Determine the [x, y] coordinate at the center of the cell enclosing the given text.  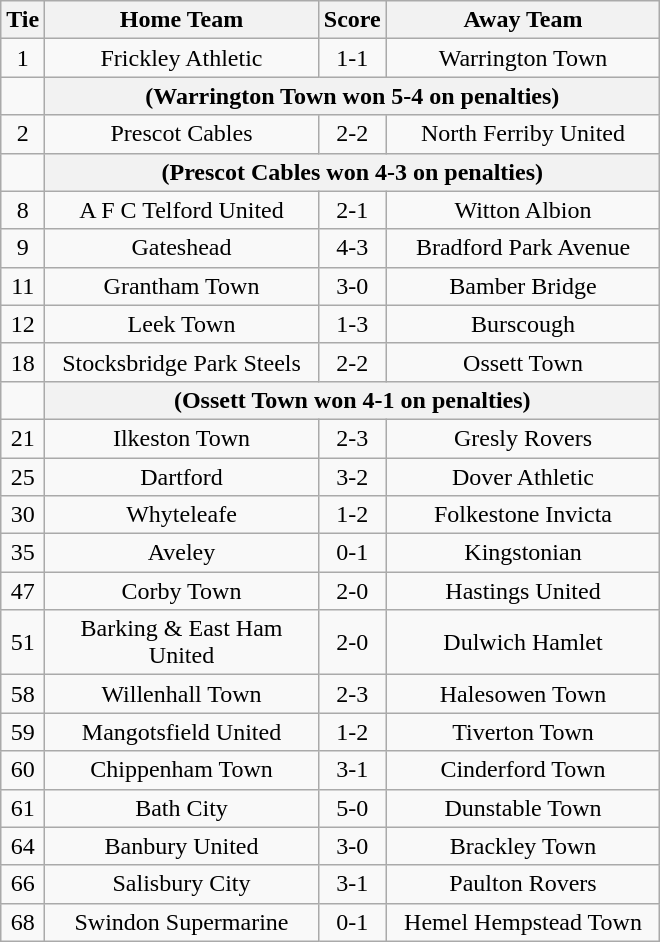
A F C Telford United [182, 210]
5-0 [352, 808]
Bamber Bridge [523, 286]
Frickley Athletic [182, 58]
Chippenham Town [182, 770]
Warrington Town [523, 58]
3-2 [352, 477]
Score [352, 20]
1 [23, 58]
Gateshead [182, 248]
66 [23, 884]
60 [23, 770]
(Ossett Town won 4-1 on penalties) [352, 400]
Hastings United [523, 591]
8 [23, 210]
2-1 [352, 210]
64 [23, 846]
North Ferriby United [523, 134]
Mangotsfield United [182, 732]
Tie [23, 20]
Swindon Supermarine [182, 922]
Dover Athletic [523, 477]
(Prescot Cables won 4-3 on penalties) [352, 172]
21 [23, 438]
Folkestone Invicta [523, 515]
11 [23, 286]
Bradford Park Avenue [523, 248]
Kingstonian [523, 553]
Paulton Rovers [523, 884]
35 [23, 553]
Stocksbridge Park Steels [182, 362]
1-1 [352, 58]
Aveley [182, 553]
Burscough [523, 324]
Barking & East Ham United [182, 642]
Brackley Town [523, 846]
59 [23, 732]
Dartford [182, 477]
68 [23, 922]
Away Team [523, 20]
Dulwich Hamlet [523, 642]
Ossett Town [523, 362]
Halesowen Town [523, 694]
Banbury United [182, 846]
47 [23, 591]
Willenhall Town [182, 694]
Home Team [182, 20]
Gresly Rovers [523, 438]
Dunstable Town [523, 808]
12 [23, 324]
2 [23, 134]
58 [23, 694]
Prescot Cables [182, 134]
1-3 [352, 324]
18 [23, 362]
25 [23, 477]
30 [23, 515]
9 [23, 248]
Leek Town [182, 324]
Hemel Hempstead Town [523, 922]
Ilkeston Town [182, 438]
Salisbury City [182, 884]
Grantham Town [182, 286]
51 [23, 642]
4-3 [352, 248]
Cinderford Town [523, 770]
61 [23, 808]
Whyteleafe [182, 515]
Witton Albion [523, 210]
Corby Town [182, 591]
Bath City [182, 808]
Tiverton Town [523, 732]
(Warrington Town won 5-4 on penalties) [352, 96]
